Return (x, y) of the center of cell containing provided text 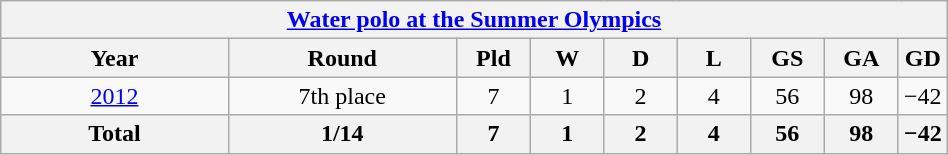
2012 (114, 96)
Pld (493, 58)
Total (114, 134)
GA (861, 58)
7th place (342, 96)
D (640, 58)
GS (787, 58)
Water polo at the Summer Olympics (474, 20)
1/14 (342, 134)
GD (922, 58)
Round (342, 58)
W (568, 58)
Year (114, 58)
L (714, 58)
